Output the [X, Y] coordinate of the center of the cell containing the given text.  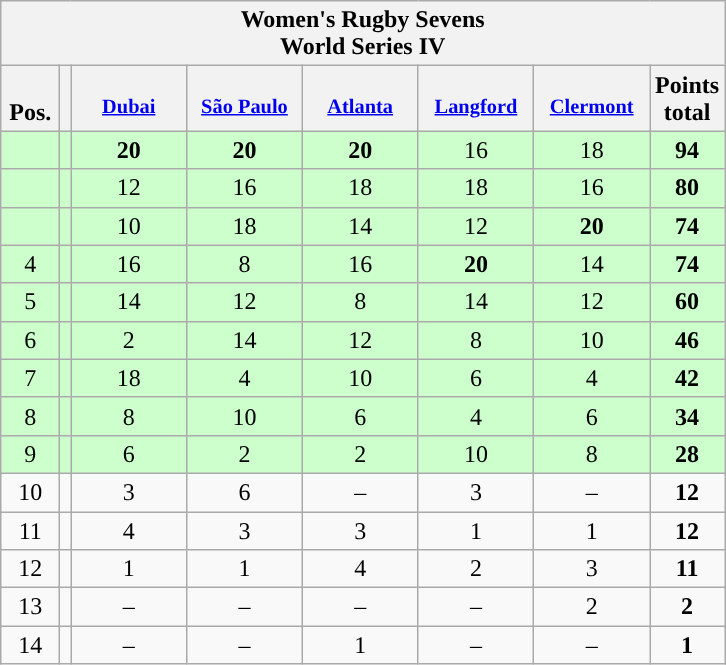
7 [30, 378]
Atlanta [360, 98]
94 [688, 150]
5 [30, 302]
9 [30, 454]
Clermont [592, 98]
60 [688, 302]
Dubai [129, 98]
28 [688, 454]
42 [688, 378]
Langford [476, 98]
80 [688, 188]
13 [30, 607]
Pos. [30, 98]
46 [688, 340]
São Paulo [245, 98]
34 [688, 416]
Women's Rugby SevensWorld Series IV [363, 34]
Pointstotal [688, 98]
